Detect which cell encompasses the target text, then output its [X, Y] center coordinate. 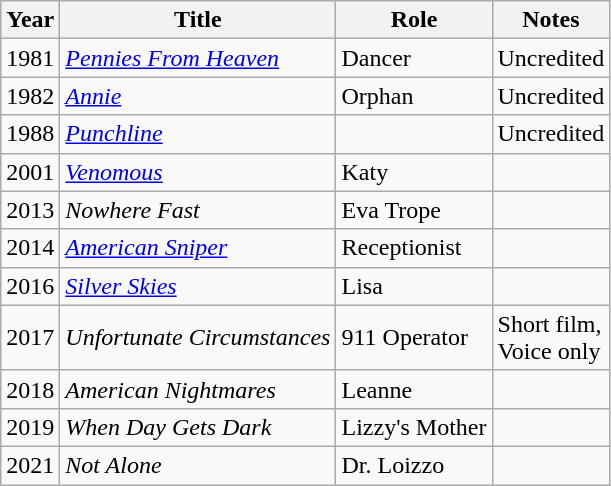
911 Operator [414, 338]
2014 [30, 248]
Lisa [414, 286]
2013 [30, 210]
Short film,Voice only [551, 338]
Notes [551, 20]
Silver Skies [198, 286]
1988 [30, 134]
2021 [30, 465]
2016 [30, 286]
2019 [30, 427]
American Sniper [198, 248]
Unfortunate Circumstances [198, 338]
2017 [30, 338]
Year [30, 20]
Katy [414, 172]
Title [198, 20]
When Day Gets Dark [198, 427]
Orphan [414, 96]
Nowhere Fast [198, 210]
Receptionist [414, 248]
Lizzy's Mother [414, 427]
Pennies From Heaven [198, 58]
Eva Trope [414, 210]
Role [414, 20]
2018 [30, 389]
1982 [30, 96]
Venomous [198, 172]
Punchline [198, 134]
American Nightmares [198, 389]
2001 [30, 172]
Dancer [414, 58]
Dr. Loizzo [414, 465]
1981 [30, 58]
Annie [198, 96]
Not Alone [198, 465]
Leanne [414, 389]
